Pinpoint the cell where the given text exists, returning its [X, Y] midpoint coordinate. 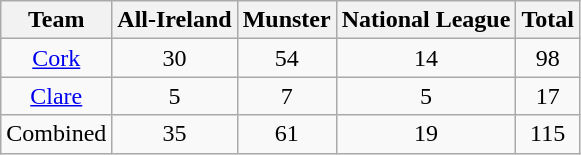
Clare [56, 96]
National League [426, 20]
35 [174, 134]
Total [548, 20]
Cork [56, 58]
30 [174, 58]
All-Ireland [174, 20]
Munster [286, 20]
Team [56, 20]
17 [548, 96]
54 [286, 58]
Combined [56, 134]
14 [426, 58]
115 [548, 134]
61 [286, 134]
19 [426, 134]
98 [548, 58]
7 [286, 96]
